Extract the [X, Y] coordinate from the center of the cell holding the provided text.  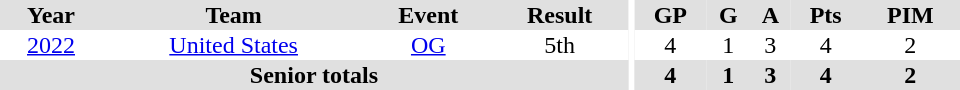
5th [560, 45]
Senior totals [314, 75]
Pts [826, 15]
Team [234, 15]
OG [428, 45]
G [728, 15]
Event [428, 15]
GP [670, 15]
A [770, 15]
PIM [910, 15]
2022 [51, 45]
Result [560, 15]
Year [51, 15]
United States [234, 45]
